Find where the given text appears and provide that cell's center as [X, Y] coordinate. 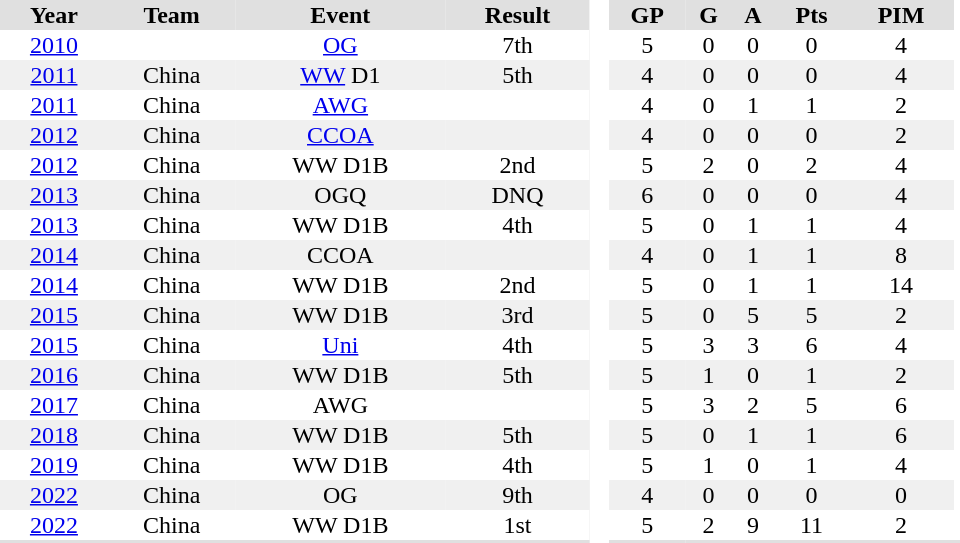
DNQ [518, 195]
11 [812, 525]
9th [518, 495]
9 [754, 525]
2017 [54, 405]
A [754, 15]
G [709, 15]
Year [54, 15]
OGQ [340, 195]
GP [648, 15]
1st [518, 525]
2010 [54, 45]
Team [172, 15]
3rd [518, 315]
8 [902, 255]
2016 [54, 375]
Result [518, 15]
PIM [902, 15]
14 [902, 285]
Uni [340, 345]
Pts [812, 15]
2018 [54, 435]
7th [518, 45]
Event [340, 15]
2019 [54, 465]
WW D1 [340, 75]
